Detect which cell encompasses the target text, then output its [X, Y] center coordinate. 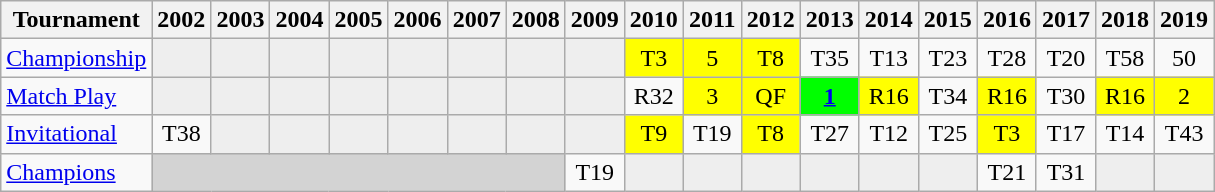
QF [770, 96]
T20 [1066, 58]
2014 [888, 20]
2016 [1006, 20]
2018 [1126, 20]
T58 [1126, 58]
T9 [654, 134]
2002 [182, 20]
T43 [1184, 134]
T35 [830, 58]
2008 [536, 20]
5 [712, 58]
T31 [1066, 172]
2 [1184, 96]
1 [830, 96]
2006 [418, 20]
2019 [1184, 20]
2013 [830, 20]
2011 [712, 20]
T34 [948, 96]
Match Play [76, 96]
2009 [594, 20]
2015 [948, 20]
T25 [948, 134]
T17 [1066, 134]
Champions [76, 172]
2005 [358, 20]
2010 [654, 20]
50 [1184, 58]
T38 [182, 134]
T27 [830, 134]
Invitational [76, 134]
2017 [1066, 20]
2003 [240, 20]
2004 [300, 20]
2012 [770, 20]
T12 [888, 134]
T13 [888, 58]
T30 [1066, 96]
T23 [948, 58]
R32 [654, 96]
Championship [76, 58]
2007 [476, 20]
3 [712, 96]
Tournament [76, 20]
T28 [1006, 58]
T14 [1126, 134]
T21 [1006, 172]
